Return (x, y) of the center of cell containing provided text 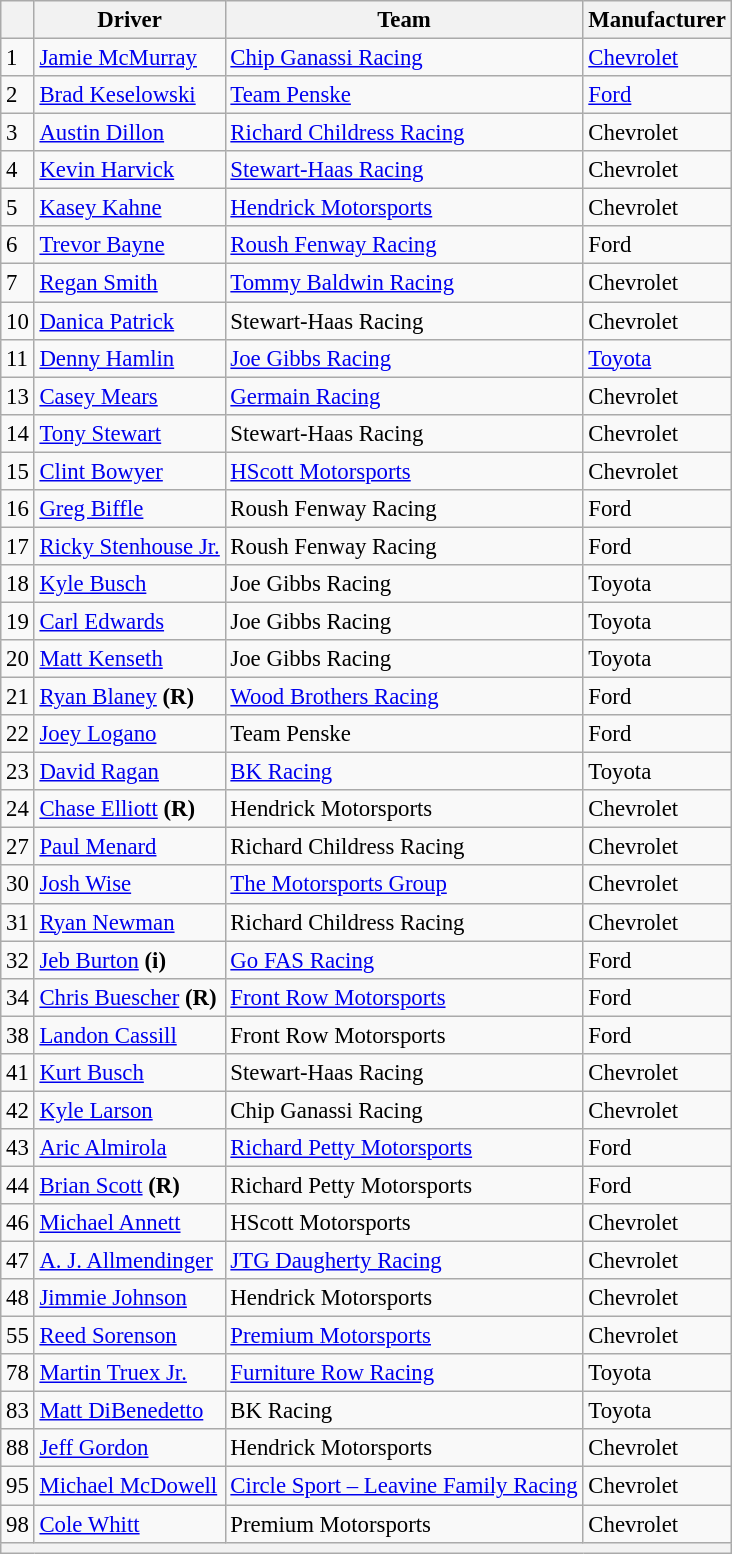
18 (18, 584)
Team (404, 20)
4 (18, 170)
34 (18, 997)
6 (18, 245)
David Ragan (130, 772)
Denny Hamlin (130, 358)
Jimmie Johnson (130, 1298)
78 (18, 1373)
Austin Dillon (130, 133)
Joey Logano (130, 734)
17 (18, 546)
16 (18, 509)
22 (18, 734)
A. J. Allmendinger (130, 1261)
24 (18, 809)
Circle Sport – Leavine Family Racing (404, 1486)
Ryan Newman (130, 922)
47 (18, 1261)
Wood Brothers Racing (404, 697)
Go FAS Racing (404, 960)
44 (18, 1185)
20 (18, 659)
88 (18, 1449)
Martin Truex Jr. (130, 1373)
Kurt Busch (130, 1073)
42 (18, 1110)
21 (18, 697)
Trevor Bayne (130, 245)
Germain Racing (404, 396)
Kyle Busch (130, 584)
31 (18, 922)
83 (18, 1411)
7 (18, 283)
Chase Elliott (R) (130, 809)
Michael McDowell (130, 1486)
Paul Menard (130, 847)
15 (18, 471)
Regan Smith (130, 283)
14 (18, 433)
Kevin Harvick (130, 170)
Cole Whitt (130, 1524)
Chris Buescher (R) (130, 997)
Matt Kenseth (130, 659)
23 (18, 772)
Matt DiBenedetto (130, 1411)
Danica Patrick (130, 321)
Casey Mears (130, 396)
Clint Bowyer (130, 471)
Tommy Baldwin Racing (404, 283)
11 (18, 358)
JTG Daugherty Racing (404, 1261)
2 (18, 95)
Kasey Kahne (130, 208)
Brad Keselowski (130, 95)
Jeff Gordon (130, 1449)
13 (18, 396)
Tony Stewart (130, 433)
Aric Almirola (130, 1148)
Manufacturer (657, 20)
Josh Wise (130, 885)
Driver (130, 20)
Carl Edwards (130, 621)
95 (18, 1486)
The Motorsports Group (404, 885)
43 (18, 1148)
Kyle Larson (130, 1110)
55 (18, 1336)
32 (18, 960)
27 (18, 847)
48 (18, 1298)
Furniture Row Racing (404, 1373)
Reed Sorenson (130, 1336)
Ryan Blaney (R) (130, 697)
Jamie McMurray (130, 58)
10 (18, 321)
Greg Biffle (130, 509)
Jeb Burton (i) (130, 960)
98 (18, 1524)
38 (18, 1035)
Ricky Stenhouse Jr. (130, 546)
30 (18, 885)
19 (18, 621)
3 (18, 133)
Brian Scott (R) (130, 1185)
5 (18, 208)
Michael Annett (130, 1223)
46 (18, 1223)
1 (18, 58)
Landon Cassill (130, 1035)
41 (18, 1073)
